Detect which cell encompasses the target text, then output its [X, Y] center coordinate. 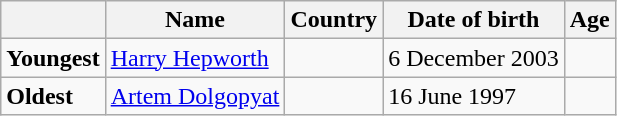
Age [590, 20]
Harry Hepworth [195, 58]
Artem Dolgopyat [195, 96]
16 June 1997 [474, 96]
6 December 2003 [474, 58]
Country [334, 20]
Name [195, 20]
Youngest [53, 58]
Oldest [53, 96]
Date of birth [474, 20]
